Return [X, Y] of the center of cell containing provided text 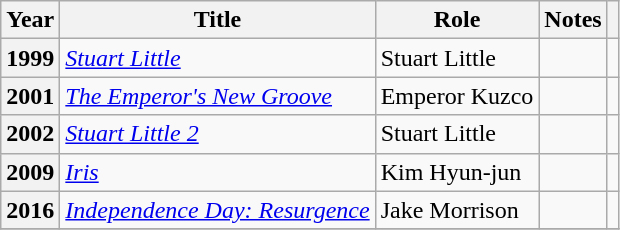
Role [457, 20]
2001 [30, 96]
Year [30, 20]
2002 [30, 134]
Title [218, 20]
Stuart Little 2 [218, 134]
Kim Hyun-jun [457, 172]
Jake Morrison [457, 210]
Notes [573, 20]
Independence Day: Resurgence [218, 210]
Iris [218, 172]
2016 [30, 210]
2009 [30, 172]
1999 [30, 58]
The Emperor's New Groove [218, 96]
Emperor Kuzco [457, 96]
